For the text-containing cell, return its midpoint in (x, y) coordinate format. 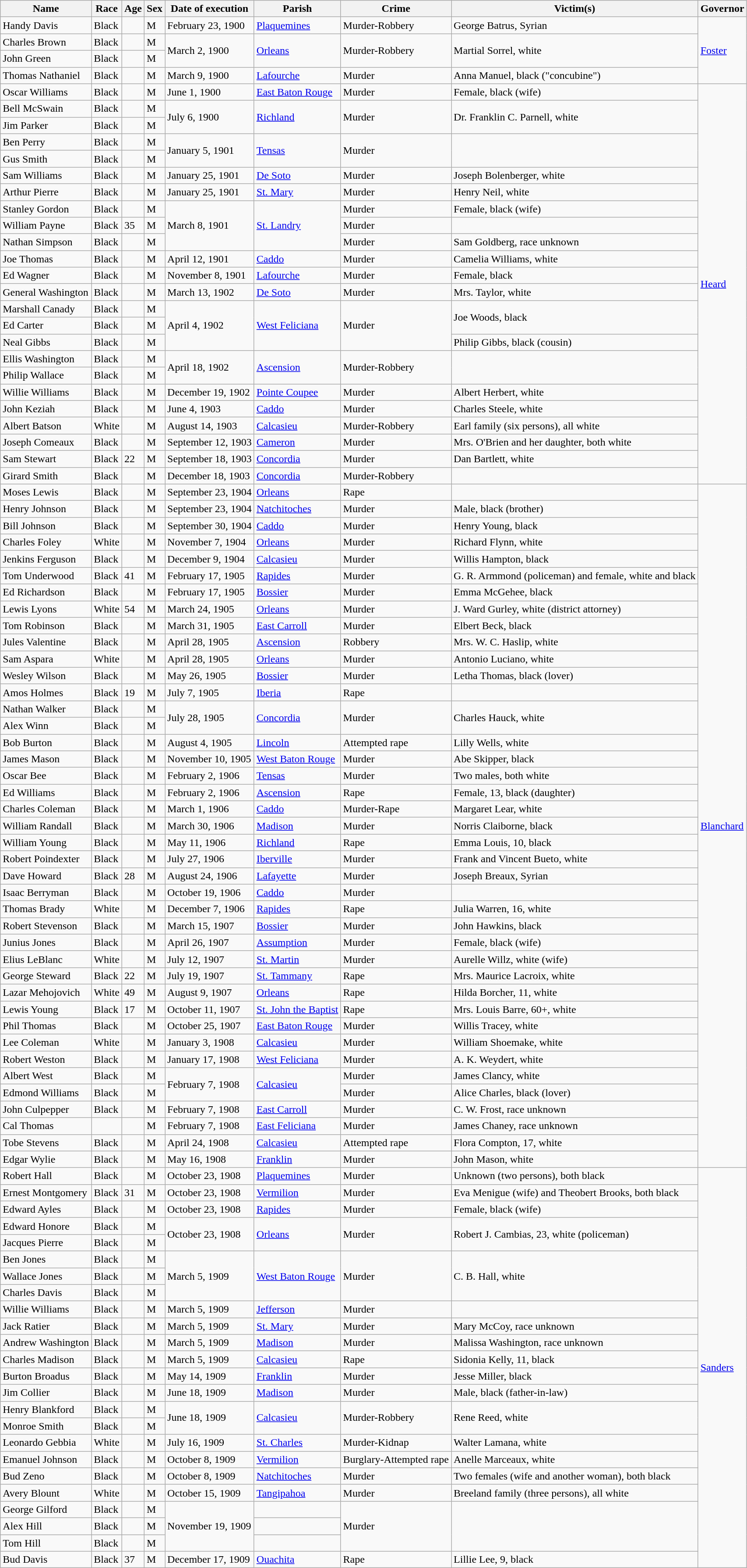
Elbert Beck, black (575, 626)
May 26, 1905 (210, 676)
William Payne (46, 226)
Sam Williams (46, 175)
Two females (wife and another woman), both black (575, 1476)
Charles Madison (46, 1359)
Philip Gibbs, black (cousin) (575, 342)
Lincoln (297, 743)
Thomas Nathaniel (46, 75)
East Feliciana (297, 1126)
Jules Valentine (46, 642)
Richard Flynn, white (575, 542)
August 24, 1906 (210, 876)
March 13, 1902 (210, 292)
Dan Bartlett, white (575, 459)
Governor (722, 9)
Anna Manuel, black ("concubine") (575, 75)
35 (133, 226)
November 10, 1905 (210, 759)
George Steward (46, 976)
July 6, 1900 (210, 117)
Jim Parker (46, 125)
Mrs. W. C. Haslip, white (575, 642)
Sidonia Kelly, 11, black (575, 1359)
Mrs. Louis Barre, 60+, white (575, 1009)
Bob Burton (46, 743)
May 16, 1908 (210, 1159)
Walter Lamana, white (575, 1443)
January 5, 1901 (210, 150)
Jenkins Ferguson (46, 559)
St. John the Baptist (297, 1009)
March 24, 1905 (210, 609)
Ben Jones (46, 1259)
December 18, 1903 (210, 475)
Sam Stewart (46, 459)
Willis Tracey, white (575, 1026)
October 15, 1909 (210, 1493)
William Young (46, 842)
Ouachita (297, 1560)
February 23, 1900 (210, 25)
Mrs. Maurice Lacroix, white (575, 976)
Jack Ratier (46, 1326)
Bell McSwain (46, 109)
Mary McCoy, race unknown (575, 1326)
Margaret Lear, white (575, 809)
Two males, both white (575, 776)
Elius LeBlanc (46, 959)
Lewis Young (46, 1009)
St. Charles (297, 1443)
Flora Compton, 17, white (575, 1143)
Blanchard (722, 826)
William Shoemake, white (575, 1043)
Edward Honore (46, 1226)
Female, 13, black (daughter) (575, 793)
March 30, 1906 (210, 826)
Norris Claiborne, black (575, 826)
March 31, 1905 (210, 626)
July 12, 1907 (210, 959)
Dave Howard (46, 876)
Rene Reed, white (575, 1418)
Avery Blount (46, 1493)
Aurelle Willz, white (wife) (575, 959)
Cal Thomas (46, 1126)
Tom Hill (46, 1543)
John Green (46, 59)
St. Martin (297, 959)
Ed Richardson (46, 592)
October 11, 1907 (210, 1009)
August 14, 1903 (210, 425)
Ernest Montgomery (46, 1193)
Isaac Berryman (46, 892)
Hilda Borcher, 11, white (575, 992)
Iberville (297, 859)
Charles Brown (46, 42)
October 19, 1906 (210, 892)
Joe Woods, black (575, 317)
Jim Collier (46, 1393)
Unknown (two persons), both black (575, 1176)
John Hawkins, black (575, 926)
December 9, 1904 (210, 559)
Albert West (46, 1076)
Stanley Gordon (46, 209)
Age (133, 9)
Malissa Washington, race unknown (575, 1343)
Phil Thomas (46, 1026)
37 (133, 1560)
Moses Lewis (46, 492)
Henry Blankford (46, 1409)
August 9, 1907 (210, 992)
James Mason (46, 759)
Dr. Franklin C. Parnell, white (575, 117)
Handy Davis (46, 25)
April 18, 1902 (210, 367)
November 7, 1904 (210, 542)
Frank and Vincent Bueto, white (575, 859)
Robert Weston (46, 1059)
Male, black (brother) (575, 509)
Lafayette (297, 876)
Charles Davis (46, 1293)
Anelle Marceaux, white (575, 1459)
54 (133, 609)
Nathan Simpson (46, 242)
Iberia (297, 692)
Antonio Luciano, white (575, 659)
Robert Stevenson (46, 926)
September 18, 1903 (210, 459)
Foster (722, 50)
Oscar Bee (46, 776)
Neal Gibbs (46, 342)
April 26, 1907 (210, 942)
St. Landry (297, 226)
C. B. Hall, white (575, 1276)
Charles Foley (46, 542)
Tom Robinson (46, 626)
Emma Louis, 10, black (575, 842)
Joseph Bolenberger, white (575, 175)
Bud Davis (46, 1560)
Mrs. Taylor, white (575, 292)
December 7, 1906 (210, 909)
John Mason, white (575, 1159)
Leonardo Gebbia (46, 1443)
Sex (155, 9)
April 24, 1908 (210, 1143)
Martial Sorrel, white (575, 50)
Joseph Breaux, Syrian (575, 876)
Arthur Pierre (46, 192)
James Chaney, race unknown (575, 1126)
November 19, 1909 (210, 1526)
October 25, 1907 (210, 1026)
Male, black (father-in-law) (575, 1393)
Charles Coleman (46, 809)
Bud Zeno (46, 1476)
July 28, 1905 (210, 717)
Ed Williams (46, 793)
31 (133, 1193)
Earl family (six persons), all white (575, 425)
March 1, 1906 (210, 809)
Ellis Washington (46, 359)
Albert Herbert, white (575, 392)
Murder-Rape (396, 809)
Junius Jones (46, 942)
Eva Menigue (wife) and Theobert Brooks, both black (575, 1193)
Tobe Stevens (46, 1143)
Lillie Lee, 9, black (575, 1560)
A. K. Weydert, white (575, 1059)
Victim(s) (575, 9)
Jacques Pierre (46, 1242)
28 (133, 876)
September 12, 1903 (210, 442)
Female, black (575, 276)
Monroe Smith (46, 1426)
17 (133, 1009)
Oscar Williams (46, 92)
49 (133, 992)
Robert Poindexter (46, 859)
Murder-Kidnap (396, 1443)
Philip Wallace (46, 375)
March 8, 1901 (210, 226)
Sanders (722, 1368)
Emma McGehee, black (575, 592)
J. Ward Gurley, white (district attorney) (575, 609)
Robert J. Cambias, 23, white (policeman) (575, 1234)
Jefferson (297, 1310)
June 1, 1900 (210, 92)
Parish (297, 9)
July 19, 1907 (210, 976)
Emanuel Johnson (46, 1459)
Crime (396, 9)
Ed Wagner (46, 276)
Marshall Canady (46, 309)
April 12, 1901 (210, 259)
March 15, 1907 (210, 926)
Breeland family (three persons), all white (575, 1493)
Alice Charles, black (lover) (575, 1093)
April 4, 1902 (210, 326)
January 17, 1908 (210, 1059)
Lee Coleman (46, 1043)
Jesse Miller, black (575, 1376)
Amos Holmes (46, 692)
Willis Hampton, black (575, 559)
Edward Ayles (46, 1209)
January 3, 1908 (210, 1043)
41 (133, 576)
July 27, 1906 (210, 859)
John Keziah (46, 409)
Charles Hauck, white (575, 717)
Joe Thomas (46, 259)
Edgar Wylie (46, 1159)
Henry Young, black (575, 526)
Robbery (396, 642)
Alex Hill (46, 1526)
June 4, 1903 (210, 409)
General Washington (46, 292)
Alex Winn (46, 726)
William Randall (46, 826)
August 4, 1905 (210, 743)
Tom Underwood (46, 576)
Burton Broadus (46, 1376)
Wesley Wilson (46, 676)
George Gilford (46, 1509)
Nathan Walker (46, 709)
Sam Aspara (46, 659)
Julia Warren, 16, white (575, 909)
Ben Perry (46, 142)
Thomas Brady (46, 909)
July 7, 1905 (210, 692)
Mrs. O'Brien and her daughter, both white (575, 442)
Robert Hall (46, 1176)
Heard (722, 284)
George Batrus, Syrian (575, 25)
Gus Smith (46, 159)
Girard Smith (46, 475)
19 (133, 692)
Charles Steele, white (575, 409)
Camelia Williams, white (575, 259)
Albert Batson (46, 425)
Lilly Wells, white (575, 743)
Pointe Coupee (297, 392)
Sam Goldberg, race unknown (575, 242)
Bill Johnson (46, 526)
Name (46, 9)
G. R. Armmond (policeman) and female, white and black (575, 576)
Henry Neil, white (575, 192)
May 11, 1906 (210, 842)
Assumption (297, 942)
Race (107, 9)
Andrew Washington (46, 1343)
Abe Skipper, black (575, 759)
St. Tammany (297, 976)
Tangipahoa (297, 1493)
Joseph Comeaux (46, 442)
December 19, 1902 (210, 392)
John Culpepper (46, 1109)
December 17, 1909 (210, 1560)
Cameron (297, 442)
Wallace Jones (46, 1276)
July 16, 1909 (210, 1443)
Letha Thomas, black (lover) (575, 676)
March 9, 1900 (210, 75)
Lewis Lyons (46, 609)
Ed Carter (46, 326)
November 8, 1901 (210, 276)
Edmond Williams (46, 1093)
Burglary-Attempted rape (396, 1459)
March 2, 1900 (210, 50)
C. W. Frost, race unknown (575, 1109)
Henry Johnson (46, 509)
Date of execution (210, 9)
May 14, 1909 (210, 1376)
James Clancy, white (575, 1076)
September 30, 1904 (210, 526)
Lazar Mehojovich (46, 992)
